Search for the cell housing the specified text and yield its (x, y) center coordinate. 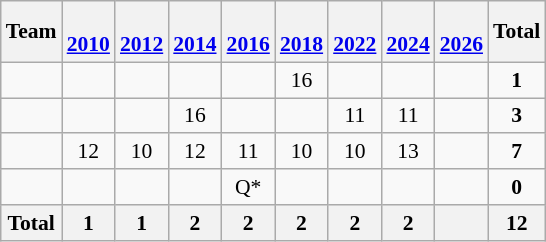
2026 (462, 32)
2012 (142, 32)
7 (516, 152)
2014 (194, 32)
2010 (88, 32)
2022 (354, 32)
Team (32, 32)
0 (516, 187)
3 (516, 116)
Q* (248, 187)
2016 (248, 32)
2018 (302, 32)
13 (408, 152)
2024 (408, 32)
